Return the (X, Y) coordinate for the center point of the cell that contains the specified text.  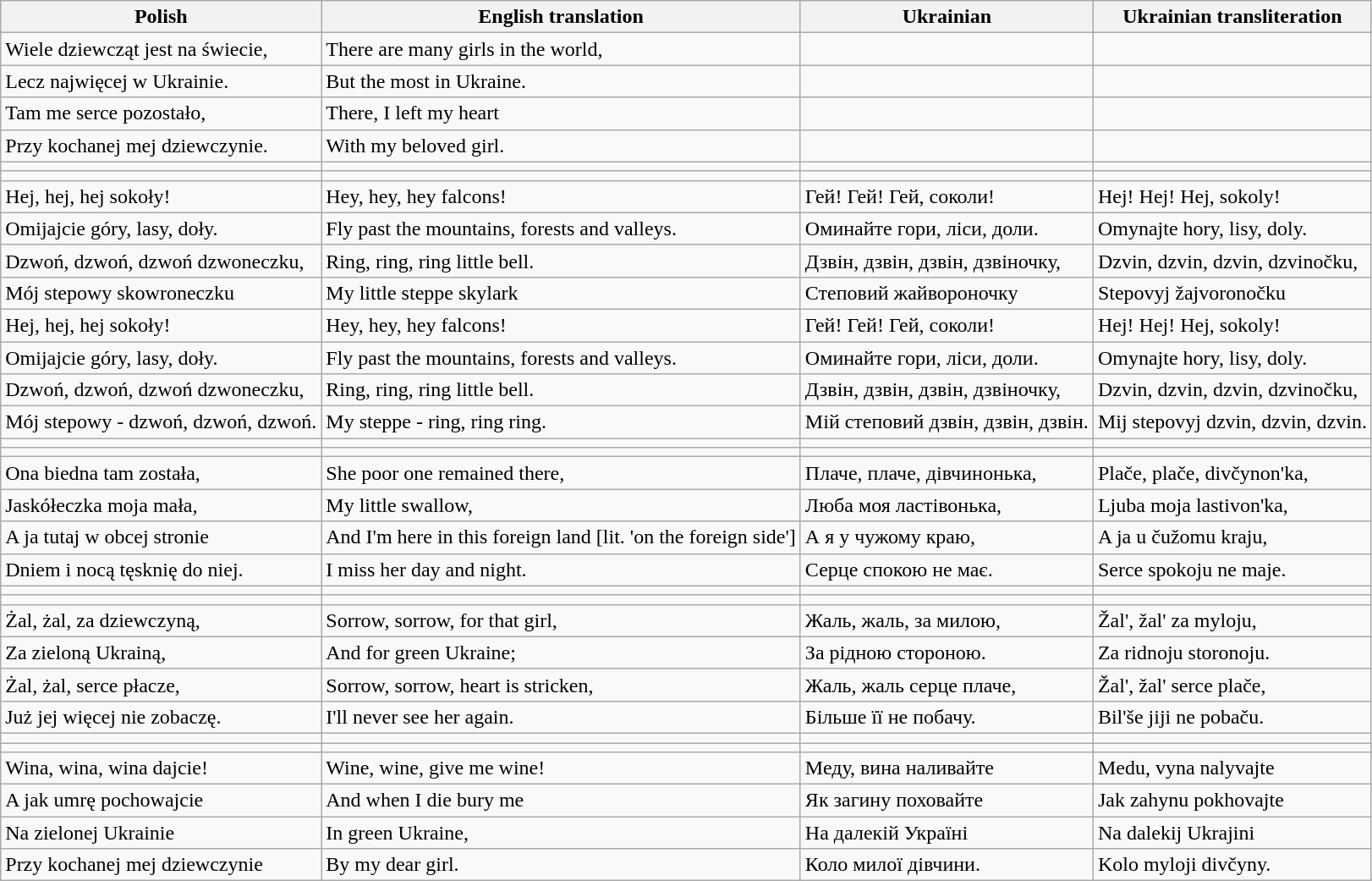
But the most in Ukraine. (562, 81)
Ukrainian transliteration (1232, 17)
На далекій Україні (947, 833)
Kolo myloji divčyny. (1232, 865)
Za zieloną Ukrainą, (161, 652)
Plače, plače, divčynon'ka, (1232, 473)
Stepovyj žajvoronočku (1232, 293)
Lecz najwięcej w Ukrainie. (161, 81)
Žal', žal' serce plače, (1232, 685)
Bil'še jiji ne pobaču. (1232, 717)
I'll never see her again. (562, 717)
Medu, vyna nalyvajte (1232, 768)
Sorrow, sorrow, for that girl, (562, 620)
With my beloved girl. (562, 146)
A jak umrę pochowajcie (161, 801)
Dniem i nocą tęsknię do niej. (161, 570)
Більше її не побачу. (947, 717)
Жаль, жаль серце плаче, (947, 685)
Mój stepowy skowroneczku (161, 293)
She poor one remained there, (562, 473)
Серце спокою не має. (947, 570)
A ja tutaj w obcej stronie (161, 537)
Ljuba moja lastivon'ka, (1232, 505)
And I'm here in this foreign land [lit. 'on the foreign side'] (562, 537)
Меду, вина наливайте (947, 768)
Степовий жайвороночку (947, 293)
За рідною стороною. (947, 652)
My little steppe skylark (562, 293)
Wine, wine, give me wine! (562, 768)
Żal, żal, za dziewczyną, (161, 620)
Жаль, жаль, за милою, (947, 620)
English translation (562, 17)
Ona biedna tam została, (161, 473)
Плаче, плаче, дівчинонька, (947, 473)
There, I left my heart (562, 113)
Jaskółeczka moja mała, (161, 505)
Люба моя ластівонька, (947, 505)
Na zielonej Ukrainie (161, 833)
By my dear girl. (562, 865)
My little swallow, (562, 505)
Polish (161, 17)
Sorrow, sorrow, heart is stricken, (562, 685)
Wina, wina, wina dajcie! (161, 768)
And when I die bury me (562, 801)
Przy kochanej mej dziewczynie. (161, 146)
Żal, żal, serce płacze, (161, 685)
My steppe - ring, ring ring. (562, 422)
And for green Ukraine; (562, 652)
Mij stepovyj dzvin, dzvin, dzvin. (1232, 422)
In green Ukraine, (562, 833)
There are many girls in the world, (562, 49)
Žal', žal' za myloju, (1232, 620)
Коло милої дівчини. (947, 865)
Мій степовий дзвін, дзвін, дзвін. (947, 422)
А я у чужому краю, (947, 537)
Tam me serce pozostało, (161, 113)
Przy kochanej mej dziewczynie (161, 865)
Wiele dziewcząt jest na świecie, (161, 49)
Як загину поховайте (947, 801)
Mój stepowy - dzwoń, dzwoń, dzwoń. (161, 422)
Na dalekij Ukrajini (1232, 833)
Już jej więcej nie zobaczę. (161, 717)
Ukrainian (947, 17)
Serce spokoju ne maje. (1232, 570)
Za ridnoju storonoju. (1232, 652)
I miss her day and night. (562, 570)
Jak zahynu pokhovajte (1232, 801)
A ja u čužomu kraju, (1232, 537)
